Detect which cell encompasses the target text, then output its [x, y] center coordinate. 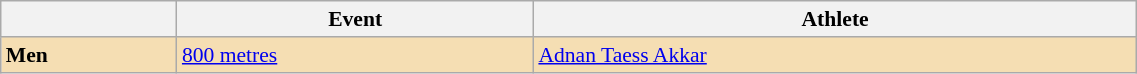
Men [89, 55]
Athlete [834, 19]
Event [355, 19]
800 metres [355, 55]
Adnan Taess Akkar [834, 55]
